Locate the cell with the specified text and output its (X, Y) center coordinate. 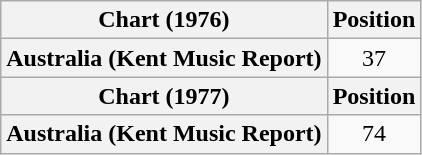
74 (374, 134)
37 (374, 58)
Chart (1977) (164, 96)
Chart (1976) (164, 20)
